Output the (X, Y) coordinate of the center of the cell containing the given text.  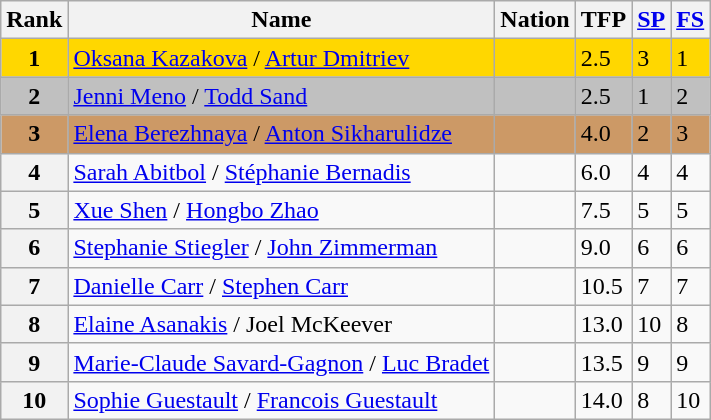
9.0 (603, 248)
Rank (34, 20)
7.5 (603, 210)
14.0 (603, 400)
6.0 (603, 172)
Danielle Carr / Stephen Carr (282, 286)
Marie-Claude Savard-Gagnon / Luc Bradet (282, 362)
4.0 (603, 134)
Sophie Guestault / Francois Guestault (282, 400)
Elaine Asanakis / Joel McKeever (282, 324)
Elena Berezhnaya / Anton Sikharulidze (282, 134)
FS (690, 20)
Sarah Abitbol / Stéphanie Bernadis (282, 172)
Name (282, 20)
13.0 (603, 324)
Jenni Meno / Todd Sand (282, 96)
Stephanie Stiegler / John Zimmerman (282, 248)
Oksana Kazakova / Artur Dmitriev (282, 58)
Nation (535, 20)
SP (652, 20)
10.5 (603, 286)
TFP (603, 20)
13.5 (603, 362)
Xue Shen / Hongbo Zhao (282, 210)
